From the cell containing the given text, extract its center point as [X, Y] coordinate. 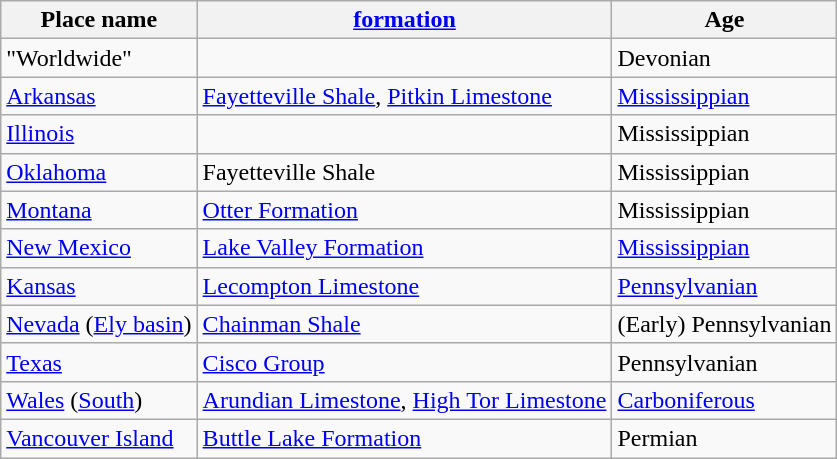
Fayetteville Shale [404, 172]
Oklahoma [99, 172]
Buttle Lake Formation [404, 438]
Fayetteville Shale, Pitkin Limestone [404, 96]
Wales (South) [99, 400]
New Mexico [99, 248]
Cisco Group [404, 362]
Arundian Limestone, High Tor Limestone [404, 400]
Devonian [724, 58]
Vancouver Island [99, 438]
Carboniferous [724, 400]
Nevada (Ely basin) [99, 324]
Lecompton Limestone [404, 286]
Lake Valley Formation [404, 248]
Illinois [99, 134]
Arkansas [99, 96]
Kansas [99, 286]
Montana [99, 210]
(Early) Pennsylvanian [724, 324]
Permian [724, 438]
Place name [99, 20]
Otter Formation [404, 210]
formation [404, 20]
Texas [99, 362]
"Worldwide" [99, 58]
Chainman Shale [404, 324]
Age [724, 20]
